Pinpoint the cell where the given text exists, returning its (X, Y) midpoint coordinate. 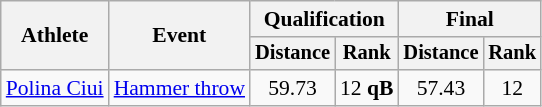
Final (469, 19)
Athlete (55, 36)
12 qB (367, 88)
Polina Ciui (55, 88)
Hammer throw (180, 88)
Qualification (324, 19)
57.43 (440, 88)
Event (180, 36)
59.73 (292, 88)
12 (512, 88)
